Detect which cell encompasses the target text, then output its [x, y] center coordinate. 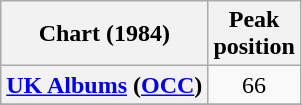
66 [254, 85]
Chart (1984) [104, 34]
Peakposition [254, 34]
UK Albums (OCC) [104, 85]
